Return the [X, Y] coordinate for the center point of the cell that contains the specified text.  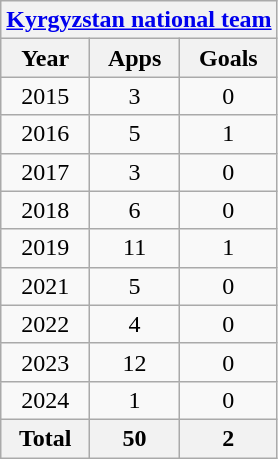
2021 [46, 286]
50 [135, 438]
Apps [135, 58]
6 [135, 210]
Kyrgyzstan national team [139, 20]
2016 [46, 134]
Goals [229, 58]
2015 [46, 96]
11 [135, 248]
2018 [46, 210]
Year [46, 58]
4 [135, 324]
12 [135, 362]
2022 [46, 324]
2024 [46, 400]
Total [46, 438]
2019 [46, 248]
2 [229, 438]
2023 [46, 362]
2017 [46, 172]
